Return (X, Y) of the center of cell containing provided text 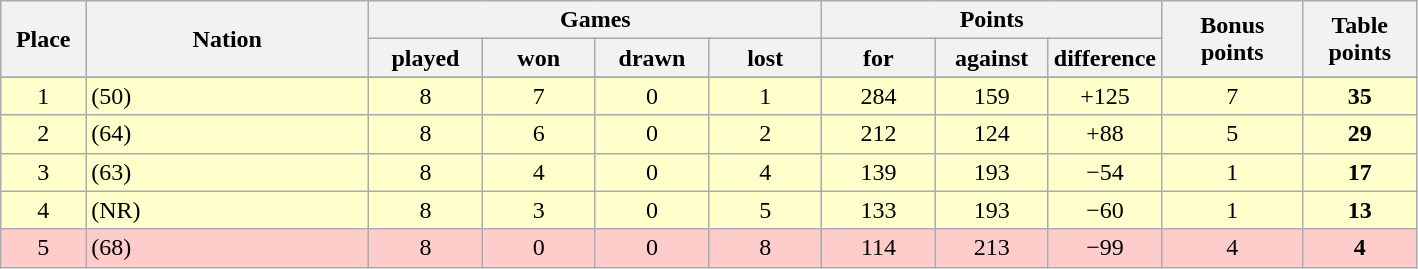
against (992, 58)
(NR) (228, 210)
Games (596, 20)
17 (1360, 172)
won (538, 58)
13 (1360, 210)
difference (1104, 58)
drawn (652, 58)
284 (878, 96)
213 (992, 248)
114 (878, 248)
−54 (1104, 172)
133 (878, 210)
Bonuspoints (1233, 39)
lost (766, 58)
(64) (228, 134)
(68) (228, 248)
played (426, 58)
Points (992, 20)
for (878, 58)
+88 (1104, 134)
124 (992, 134)
Tablepoints (1360, 39)
6 (538, 134)
29 (1360, 134)
212 (878, 134)
Nation (228, 39)
(50) (228, 96)
159 (992, 96)
−60 (1104, 210)
(63) (228, 172)
139 (878, 172)
+125 (1104, 96)
35 (1360, 96)
Place (44, 39)
−99 (1104, 248)
